Output the (x, y) coordinate of the center of the cell containing the given text.  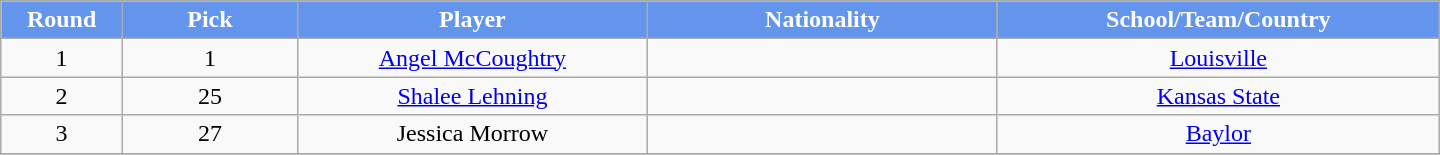
Kansas State (1218, 96)
Player (472, 20)
Pick (210, 20)
Jessica Morrow (472, 134)
25 (210, 96)
School/Team/Country (1218, 20)
2 (62, 96)
Shalee Lehning (472, 96)
3 (62, 134)
27 (210, 134)
Round (62, 20)
Nationality (822, 20)
Louisville (1218, 58)
Angel McCoughtry (472, 58)
Baylor (1218, 134)
